Output the (x, y) coordinate of the center of the cell containing the given text.  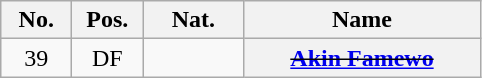
Pos. (108, 20)
39 (36, 58)
Akin Famewo (362, 58)
No. (36, 20)
DF (108, 58)
Name (362, 20)
Nat. (194, 20)
